Detect which cell encompasses the target text, then output its [X, Y] center coordinate. 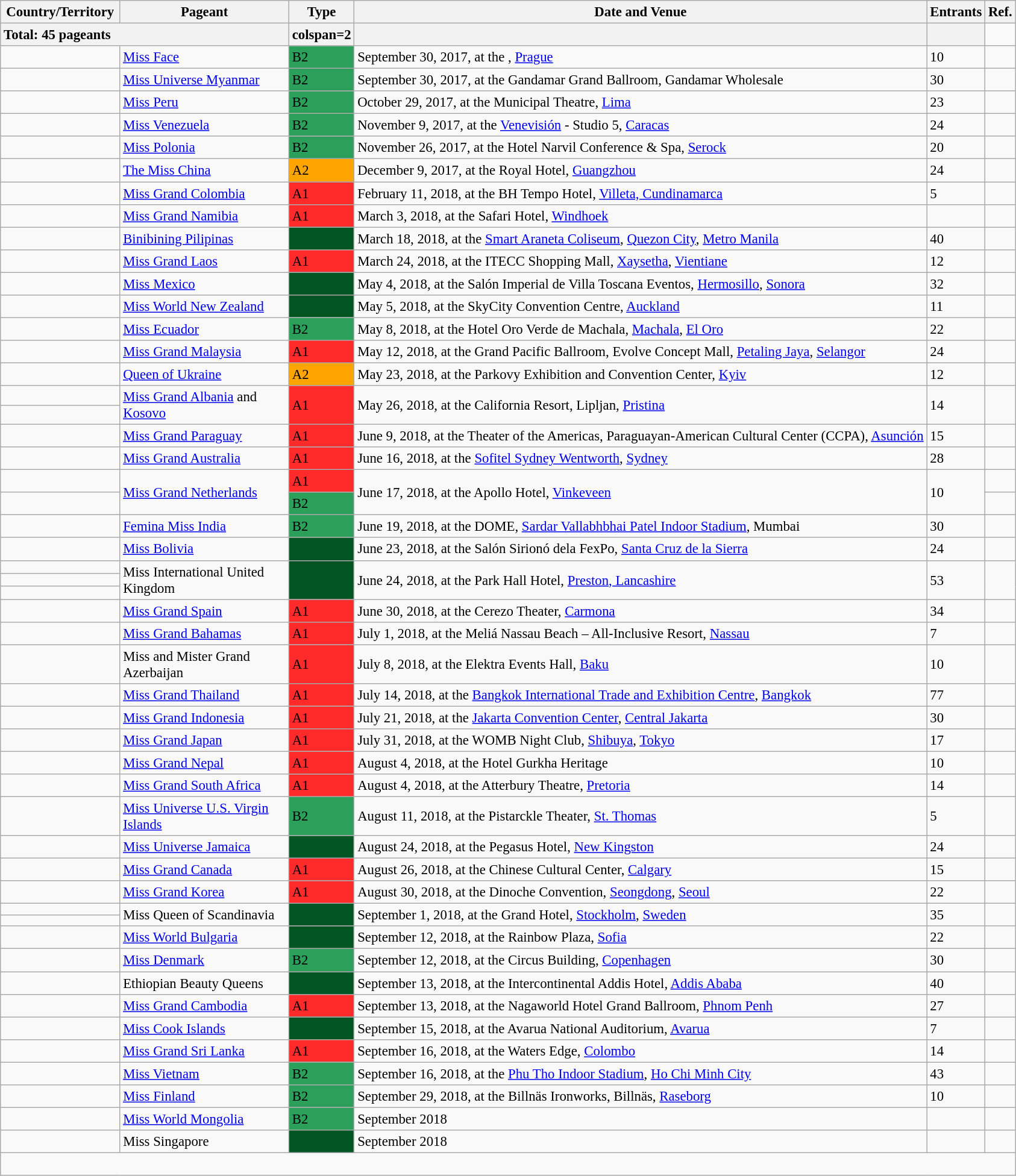
Miss Grand Australia [205, 458]
Miss Venezuela [205, 125]
September 30, 2017, at the , Prague [641, 57]
March 18, 2018, at the Smart Araneta Coliseum, Quezon City, Metro Manila [641, 239]
35 [956, 915]
Miss Vietnam [205, 1074]
53 [956, 580]
17 [956, 740]
Miss Peru [205, 102]
Entrants [956, 12]
Type [321, 12]
Queen of Ukraine [205, 374]
June 19, 2018, at the DOME, Sardar Vallabhbhai Patel Indoor Stadium, Mumbai [641, 527]
Miss Grand Spain [205, 611]
Date and Venue [641, 12]
July 14, 2018, at the Bangkok International Trade and Exhibition Centre, Bangkok [641, 695]
June 9, 2018, at the Theater of the Americas, Paraguayan-American Cultural Center (CCPA), Asunción [641, 436]
Miss Grand Albania and Kosovo [205, 405]
Miss Polonia [205, 148]
July 1, 2018, at the Meliá Nassau Beach – All-Inclusive Resort, Nassau [641, 633]
Miss Grand Sri Lanka [205, 1051]
July 31, 2018, at the WOMB Night Club, Shibuya, Tokyo [641, 740]
September 13, 2018, at the Nagaworld Hotel Grand Ballroom, Phnom Penh [641, 1006]
Miss Face [205, 57]
Miss Cook Islands [205, 1028]
Miss World Bulgaria [205, 938]
September 13, 2018, at the Intercontinental Addis Hotel, Addis Ababa [641, 983]
Miss World New Zealand [205, 307]
May 12, 2018, at the Grand Pacific Ballroom, Evolve Concept Mall, Petaling Jaya, Selangor [641, 352]
Miss Queen of Scandinavia [205, 915]
May 5, 2018, at the SkyCity Convention Centre, Auckland [641, 307]
Miss Grand Netherlands [205, 493]
December 9, 2017, at the Royal Hotel, Guangzhou [641, 170]
Miss and Mister Grand Azerbaijan [205, 664]
Miss Grand Cambodia [205, 1006]
Miss Grand Nepal [205, 763]
September 12, 2018, at the Circus Building, Copenhagen [641, 960]
Miss Grand Canada [205, 870]
Miss World Mongolia [205, 1119]
27 [956, 1006]
34 [956, 611]
11 [956, 307]
September 30, 2017, at the Gandamar Grand Ballroom, Gandamar Wholesale [641, 80]
Miss Grand South Africa [205, 786]
June 17, 2018, at the Apollo Hotel, Vinkeveen [641, 493]
July 21, 2018, at the Jakarta Convention Center, Central Jakarta [641, 718]
Miss Finland [205, 1096]
September 16, 2018, at the Waters Edge, Colombo [641, 1051]
Miss Grand Namibia [205, 216]
23 [956, 102]
Miss Bolivia [205, 549]
May 23, 2018, at the Parkovy Exhibition and Convention Center, Kyiv [641, 374]
Ethiopian Beauty Queens [205, 983]
43 [956, 1074]
Miss Singapore [205, 1142]
July 8, 2018, at the Elektra Events Hall, Baku [641, 664]
Miss International United Kingdom [205, 580]
Miss Grand Japan [205, 740]
March 3, 2018, at the Safari Hotel, Windhoek [641, 216]
November 9, 2017, at the Venevisión - Studio 5, Caracas [641, 125]
20 [956, 148]
Ref. [1000, 12]
August 30, 2018, at the Dinoche Convention, Seongdong, Seoul [641, 892]
Binibining Pilipinas [205, 239]
August 24, 2018, at the Pegasus Hotel, New Kingston [641, 847]
August 4, 2018, at the Atterbury Theatre, Pretoria [641, 786]
June 24, 2018, at the Park Hall Hotel, Preston, Lancashire [641, 580]
June 30, 2018, at the Cerezo Theater, Carmona [641, 611]
Miss Grand Paraguay [205, 436]
September 1, 2018, at the Grand Hotel, Stockholm, Sweden [641, 915]
Country/Territory [60, 12]
Miss Grand Colombia [205, 193]
Miss Grand Malaysia [205, 352]
August 4, 2018, at the Hotel Gurkha Heritage [641, 763]
28 [956, 458]
March 24, 2018, at the ITECC Shopping Mall, Xaysetha, Vientiane [641, 261]
May 8, 2018, at the Hotel Oro Verde de Machala, Machala, El Oro [641, 329]
June 16, 2018, at the Sofitel Sydney Wentworth, Sydney [641, 458]
32 [956, 284]
September 29, 2018, at the Billnäs Ironworks, Billnäs, Raseborg [641, 1096]
February 11, 2018, at the BH Tempo Hotel, Villeta, Cundinamarca [641, 193]
Miss Grand Bahamas [205, 633]
Miss Ecuador [205, 329]
Pageant [205, 12]
September 15, 2018, at the Avarua National Auditorium, Avarua [641, 1028]
August 26, 2018, at the Chinese Cultural Center, Calgary [641, 870]
August 11, 2018, at the Pistarckle Theater, St. Thomas [641, 817]
May 4, 2018, at the Salón Imperial de Villa Toscana Eventos, Hermosillo, Sonora [641, 284]
77 [956, 695]
Miss Denmark [205, 960]
October 29, 2017, at the Municipal Theatre, Lima [641, 102]
Miss Mexico [205, 284]
Miss Universe Myanmar [205, 80]
colspan=2 [321, 35]
November 26, 2017, at the Hotel Narvil Conference & Spa, Serock [641, 148]
Total: 45 pageants [145, 35]
September 12, 2018, at the Rainbow Plaza, Sofia [641, 938]
Miss Grand Indonesia [205, 718]
Miss Grand Korea [205, 892]
The Miss China [205, 170]
Miss Universe U.S. Virgin Islands [205, 817]
Femina Miss India [205, 527]
May 26, 2018, at the California Resort, Lipljan, Pristina [641, 405]
June 23, 2018, at the Salón Sirionó dela FexPo, Santa Cruz de la Sierra [641, 549]
Miss Grand Laos [205, 261]
September 16, 2018, at the Phu Tho Indoor Stadium, Ho Chi Minh City [641, 1074]
Miss Grand Thailand [205, 695]
Miss Universe Jamaica [205, 847]
